For the text-containing cell, return its midpoint in [x, y] coordinate format. 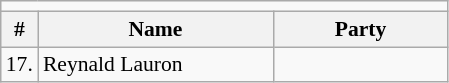
# [20, 29]
Name [156, 29]
Party [360, 29]
Reynald Lauron [156, 65]
17. [20, 65]
